Provide the (x, y) coordinate of the cell's center where the given text is located.  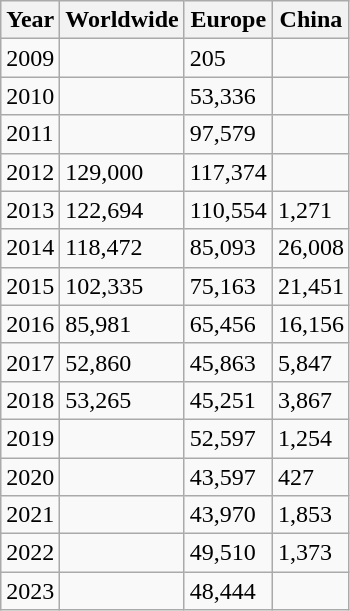
52,860 (122, 362)
43,970 (228, 515)
2012 (30, 172)
China (310, 20)
1,853 (310, 515)
2020 (30, 477)
48,444 (228, 591)
1,254 (310, 438)
2014 (30, 248)
2023 (30, 591)
53,265 (122, 400)
2018 (30, 400)
427 (310, 477)
2017 (30, 362)
2013 (30, 210)
45,863 (228, 362)
52,597 (228, 438)
129,000 (122, 172)
2015 (30, 286)
2010 (30, 96)
85,981 (122, 324)
1,373 (310, 553)
85,093 (228, 248)
5,847 (310, 362)
2022 (30, 553)
43,597 (228, 477)
53,336 (228, 96)
2016 (30, 324)
Year (30, 20)
Europe (228, 20)
26,008 (310, 248)
102,335 (122, 286)
122,694 (122, 210)
1,271 (310, 210)
65,456 (228, 324)
2009 (30, 58)
110,554 (228, 210)
2019 (30, 438)
49,510 (228, 553)
118,472 (122, 248)
205 (228, 58)
21,451 (310, 286)
75,163 (228, 286)
2011 (30, 134)
2021 (30, 515)
117,374 (228, 172)
97,579 (228, 134)
3,867 (310, 400)
45,251 (228, 400)
Worldwide (122, 20)
16,156 (310, 324)
